Pinpoint the cell where the given text exists, returning its (x, y) midpoint coordinate. 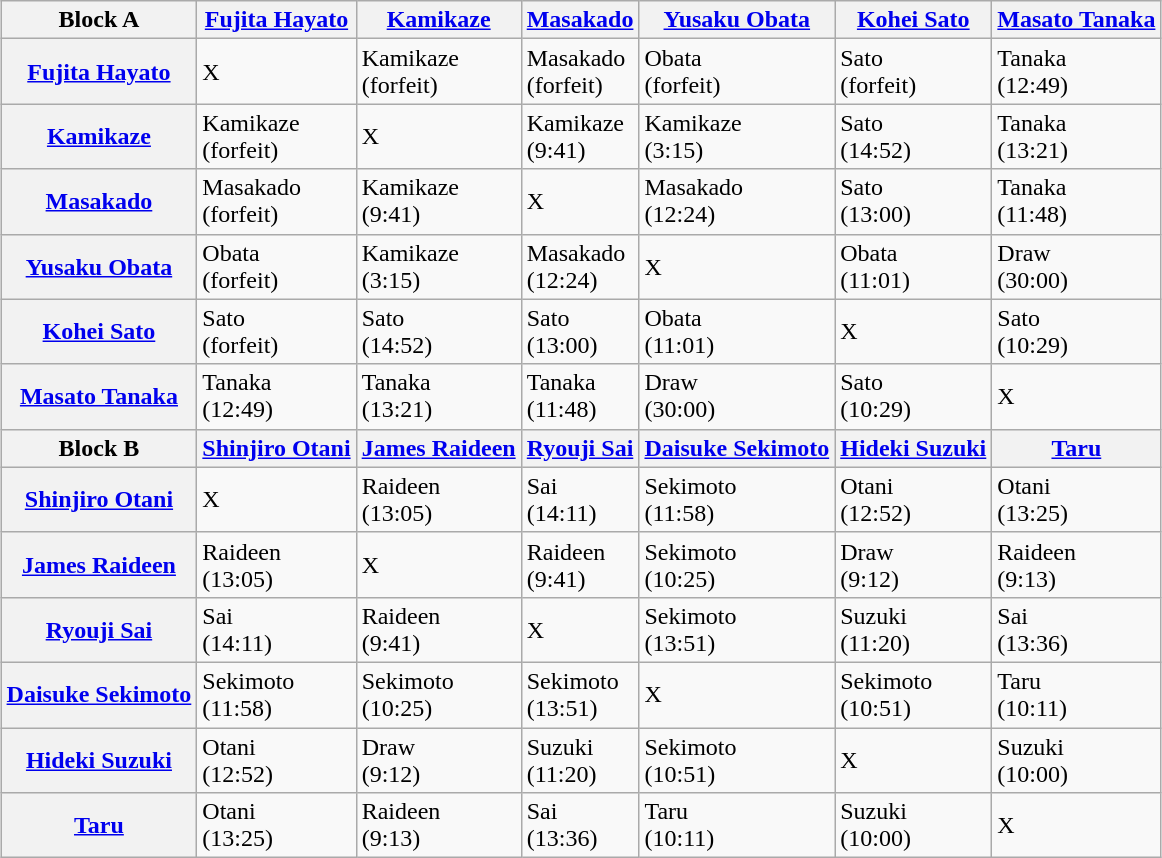
Block A (99, 20)
Block B (99, 448)
